Return (x, y) of the center of cell containing provided text 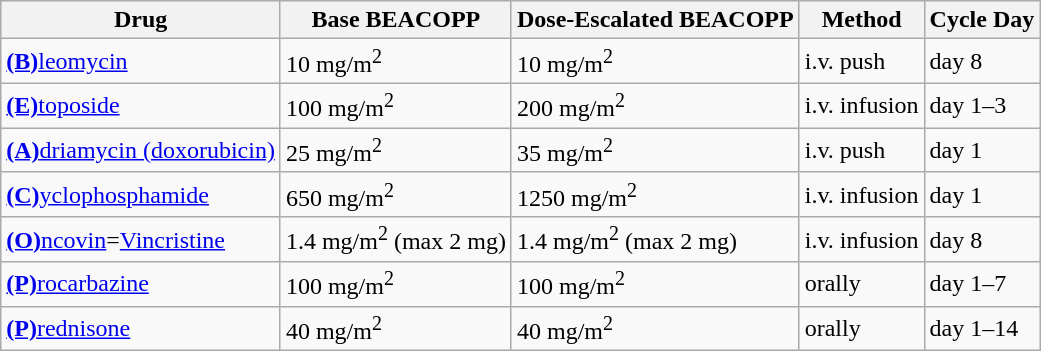
35 mg/m2 (655, 150)
day 1–7 (982, 284)
200 mg/m2 (655, 106)
650 mg/m2 (396, 194)
(C)yclophosphamide (141, 194)
1250 mg/m2 (655, 194)
Cycle Day (982, 20)
(A)driamycin (doxorubicin) (141, 150)
(B)leomycin (141, 62)
Method (862, 20)
(P)rocarbazine (141, 284)
25 mg/m2 (396, 150)
(P)rednisone (141, 328)
Base BEACOPP (396, 20)
day 1–3 (982, 106)
(E)toposide (141, 106)
Dose-Escalated BEACOPP (655, 20)
Drug (141, 20)
(O)ncovin=Vincristine (141, 240)
day 1–14 (982, 328)
